For the text-containing cell, return its midpoint in (x, y) coordinate format. 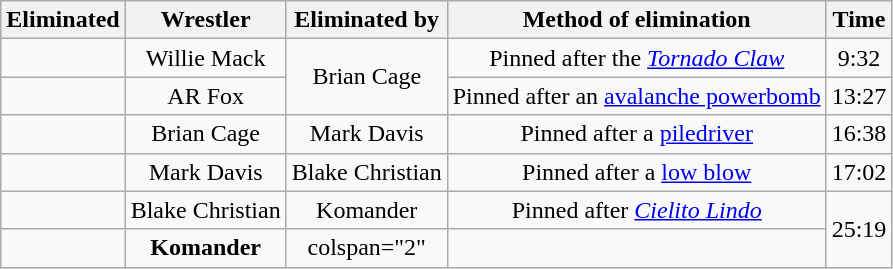
Eliminated (63, 20)
Pinned after a low blow (636, 172)
Pinned after Cielito Lindo (636, 210)
25:19 (859, 229)
17:02 (859, 172)
Method of elimination (636, 20)
Willie Mack (206, 58)
AR Fox (206, 96)
13:27 (859, 96)
Wrestler (206, 20)
Time (859, 20)
16:38 (859, 134)
Pinned after an avalanche powerbomb (636, 96)
9:32 (859, 58)
Eliminated by (366, 20)
Pinned after the Tornado Claw (636, 58)
Pinned after a piledriver (636, 134)
colspan="2" (366, 248)
